Output the [x, y] coordinate of the center of the cell containing the given text.  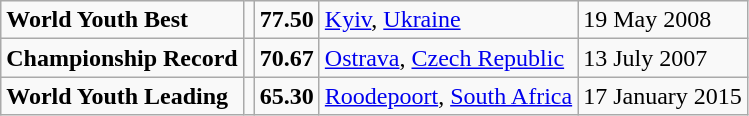
77.50 [286, 20]
Kyiv, Ukraine [448, 20]
19 May 2008 [663, 20]
17 January 2015 [663, 96]
World Youth Leading [122, 96]
70.67 [286, 58]
World Youth Best [122, 20]
Championship Record [122, 58]
13 July 2007 [663, 58]
Roodepoort, South Africa [448, 96]
Ostrava, Czech Republic [448, 58]
65.30 [286, 96]
